From the cell containing the given text, extract its center point as (X, Y) coordinate. 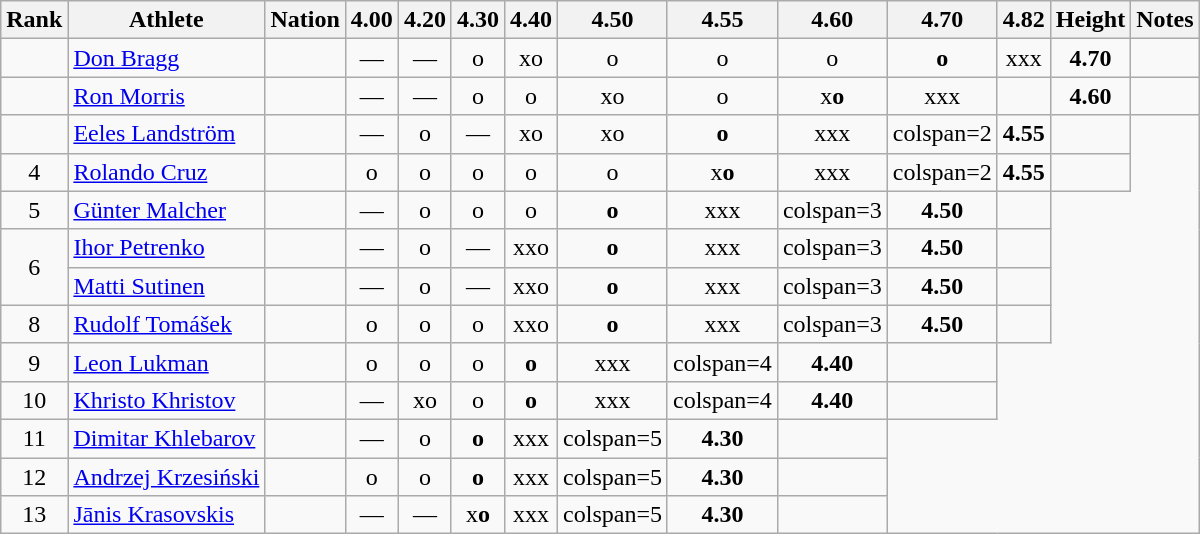
9 (34, 362)
4.20 (424, 20)
12 (34, 477)
5 (34, 210)
6 (34, 267)
Height (1090, 20)
Athlete (166, 20)
Ron Morris (166, 96)
4.00 (372, 20)
Eeles Landström (166, 134)
Jānis Krasovskis (166, 515)
Don Bragg (166, 58)
4.82 (1024, 20)
13 (34, 515)
Khristo Khristov (166, 400)
Dimitar Khlebarov (166, 438)
Nation (305, 20)
Rank (34, 20)
Andrzej Krzesiński (166, 477)
10 (34, 400)
Matti Sutinen (166, 286)
Rudolf Tomášek (166, 324)
Leon Lukman (166, 362)
Günter Malcher (166, 210)
4 (34, 172)
Rolando Cruz (166, 172)
Ihor Petrenko (166, 248)
11 (34, 438)
Notes (1165, 20)
8 (34, 324)
